Return the [X, Y] coordinate for the center point of the cell that contains the specified text.  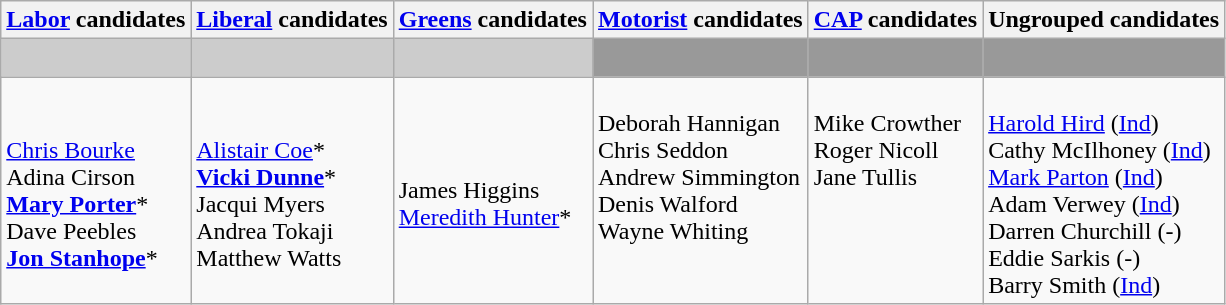
Labor candidates [96, 20]
Motorist candidates [700, 20]
Alistair Coe* Vicki Dunne* Jacqui Myers Andrea Tokaji Matthew Watts [292, 190]
Chris Bourke Adina Cirson Mary Porter* Dave Peebles Jon Stanhope* [96, 190]
Mike Crowther Roger Nicoll Jane Tullis [895, 190]
Greens candidates [492, 20]
James Higgins Meredith Hunter* [492, 190]
CAP candidates [895, 20]
Liberal candidates [292, 20]
Ungrouped candidates [1104, 20]
Harold Hird (Ind) Cathy McIlhoney (Ind) Mark Parton (Ind) Adam Verwey (Ind) Darren Churchill (-) Eddie Sarkis (-) Barry Smith (Ind) [1104, 190]
Deborah Hannigan Chris Seddon Andrew Simmington Denis Walford Wayne Whiting [700, 190]
